Pinpoint the cell where the given text exists, returning its [x, y] midpoint coordinate. 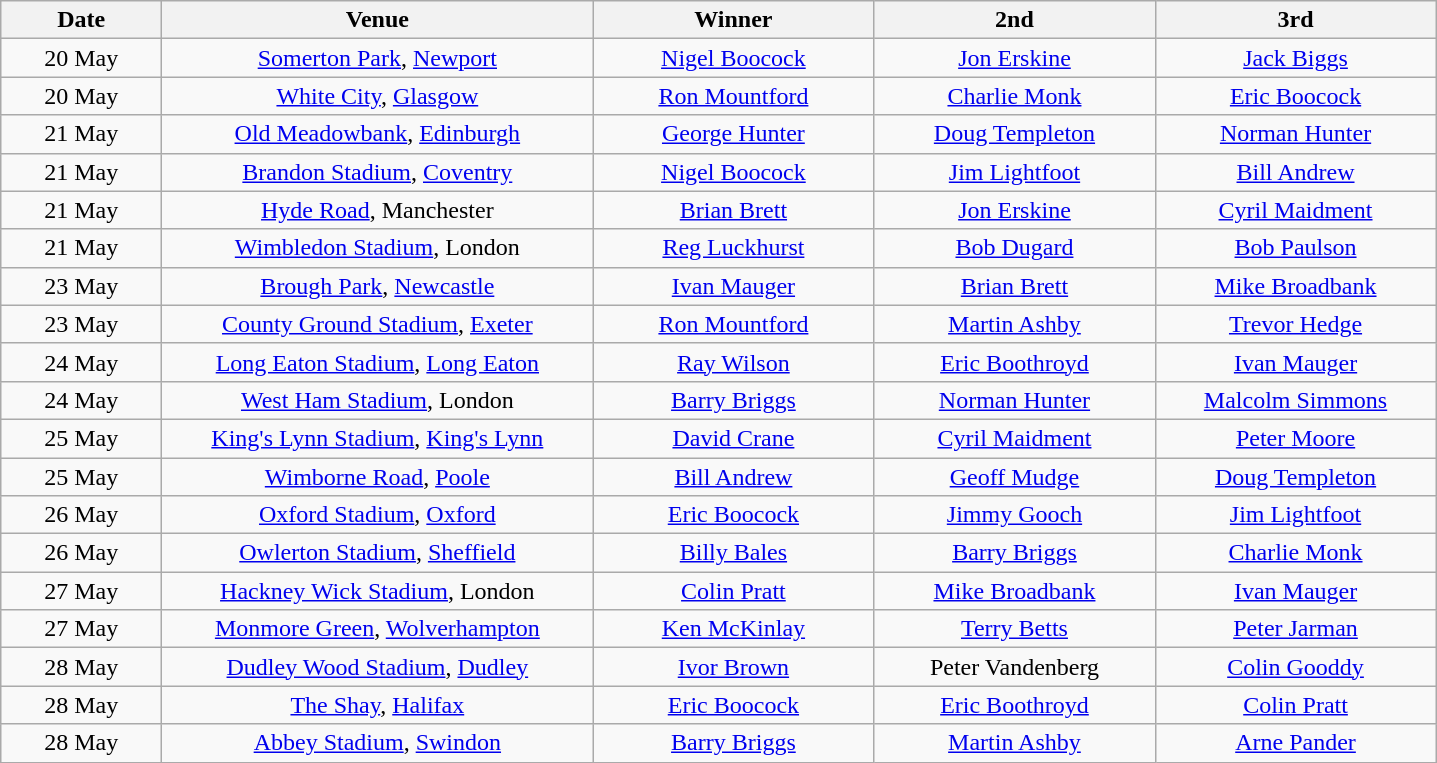
Ken McKinlay [734, 629]
Arne Pander [1296, 743]
Colin Gooddy [1296, 667]
Reg Luckhurst [734, 248]
West Ham Stadium, London [378, 400]
Hyde Road, Manchester [378, 210]
Jimmy Gooch [1014, 515]
Somerton Park, Newport [378, 58]
Malcolm Simmons [1296, 400]
Ivor Brown [734, 667]
The Shay, Halifax [378, 705]
King's Lynn Stadium, King's Lynn [378, 438]
3rd [1296, 20]
Old Meadowbank, Edinburgh [378, 134]
Geoff Mudge [1014, 477]
George Hunter [734, 134]
2nd [1014, 20]
Monmore Green, Wolverhampton [378, 629]
Oxford Stadium, Oxford [378, 515]
Brough Park, Newcastle [378, 286]
Dudley Wood Stadium, Dudley [378, 667]
White City, Glasgow [378, 96]
Brandon Stadium, Coventry [378, 172]
Trevor Hedge [1296, 324]
Peter Vandenberg [1014, 667]
Venue [378, 20]
County Ground Stadium, Exeter [378, 324]
Bob Paulson [1296, 248]
Hackney Wick Stadium, London [378, 591]
Jack Biggs [1296, 58]
Wimborne Road, Poole [378, 477]
Long Eaton Stadium, Long Eaton [378, 362]
Peter Moore [1296, 438]
Owlerton Stadium, Sheffield [378, 553]
Bob Dugard [1014, 248]
Wimbledon Stadium, London [378, 248]
Ray Wilson [734, 362]
Terry Betts [1014, 629]
Date [82, 20]
Abbey Stadium, Swindon [378, 743]
Winner [734, 20]
Peter Jarman [1296, 629]
Billy Bales [734, 553]
David Crane [734, 438]
